Return the [x, y] coordinate for the center point of the cell that contains the specified text.  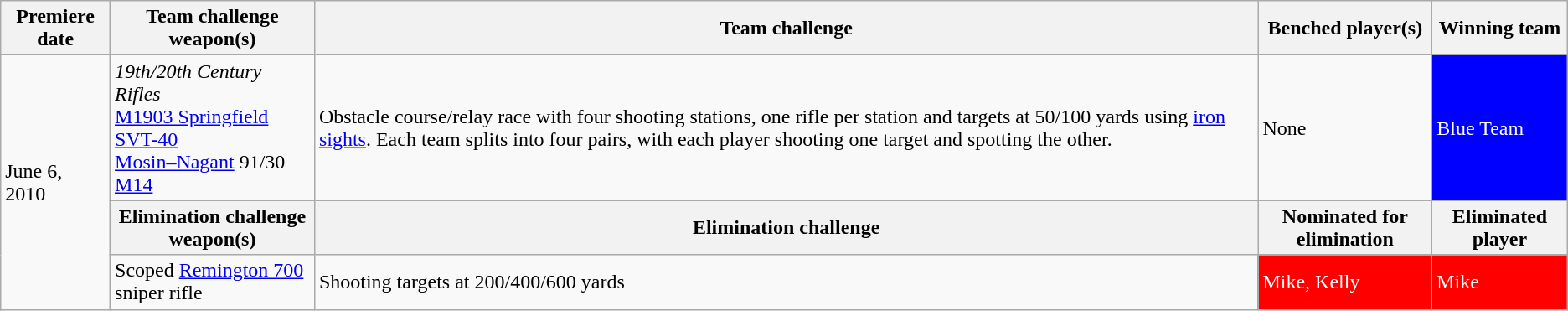
Blue Team [1500, 127]
June 6, 2010 [55, 183]
Elimination challenge [786, 228]
Nominated for elimination [1345, 228]
Elimination challenge weapon(s) [213, 228]
Scoped Remington 700 sniper rifle [213, 282]
19th/20th Century RiflesM1903 SpringfieldSVT-40Mosin–Nagant 91/30M14 [213, 127]
Team challenge [786, 29]
Benched player(s) [1345, 29]
Premiere date [55, 29]
Eliminated player [1500, 228]
Mike [1500, 282]
Shooting targets at 200/400/600 yards [786, 282]
Winning team [1500, 29]
Mike, Kelly [1345, 282]
Team challenge weapon(s) [213, 29]
None [1345, 127]
